Extract the (x, y) coordinate from the center of the cell holding the provided text.  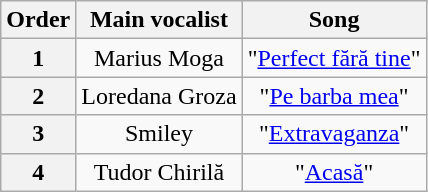
Song (334, 20)
Main vocalist (159, 20)
Smiley (159, 134)
4 (38, 172)
"Acasă" (334, 172)
2 (38, 96)
Tudor Chirilă (159, 172)
"Perfect fără tine" (334, 58)
1 (38, 58)
Loredana Groza (159, 96)
Marius Moga (159, 58)
3 (38, 134)
Order (38, 20)
"Pe barba mea" (334, 96)
"Extravaganza" (334, 134)
